Capture the cell that displays the provided text and extract its (X, Y) central coordinate. 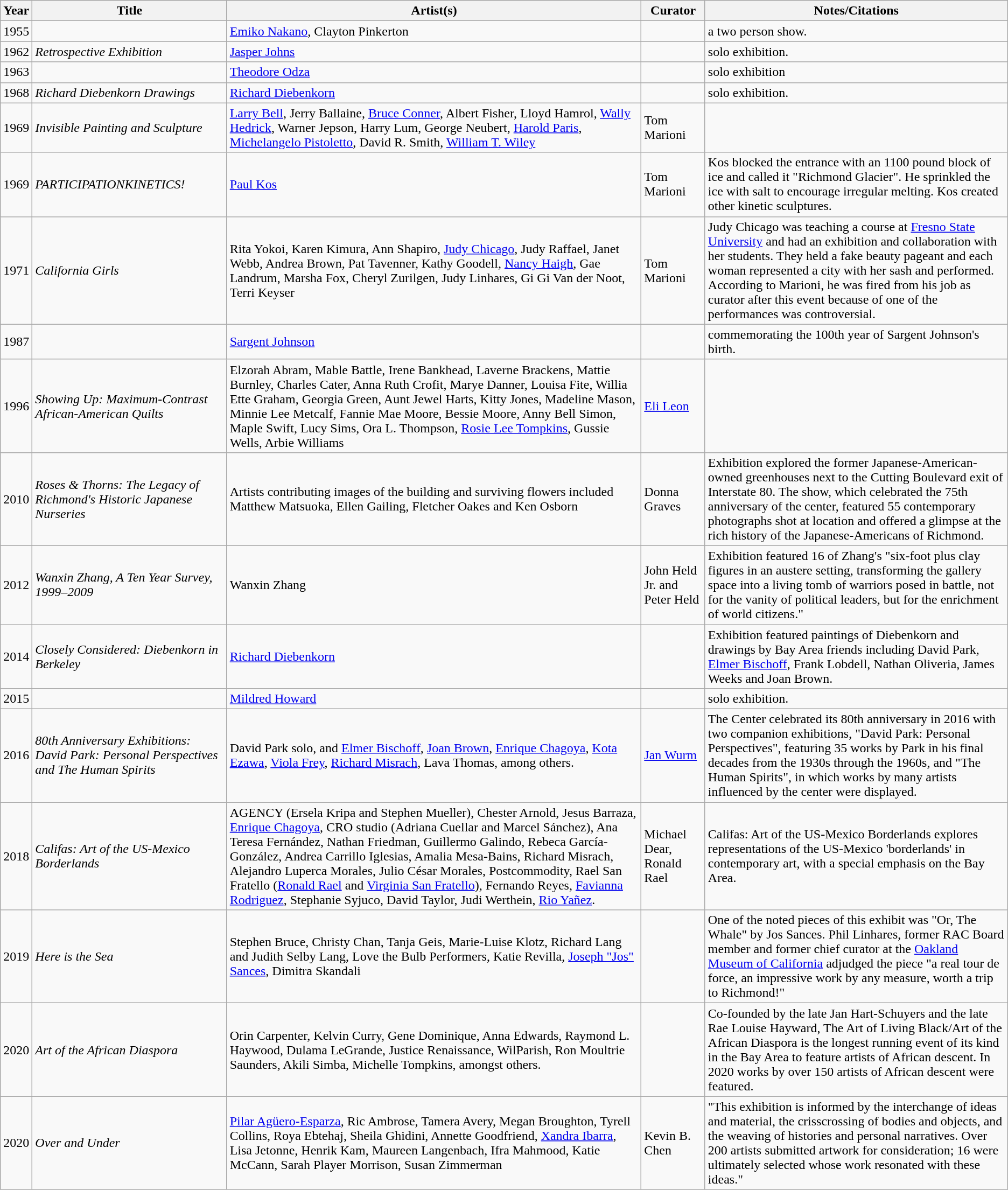
Here is the Sea (129, 956)
Title (129, 11)
Richard Diebenkorn Drawings (129, 93)
Notes/Citations (856, 11)
Curator (673, 11)
1968 (16, 93)
California Girls (129, 270)
2014 (16, 657)
Mildred Howard (434, 699)
Retrospective Exhibition (129, 52)
PARTICIPATIONKINETICS! (129, 184)
Over and Under (129, 1143)
Emiko Nakano, Clayton Pinkerton (434, 31)
Closely Considered: Diebenkorn in Berkeley (129, 657)
Donna Graves (673, 499)
commemorating the 100th year of Sargent Johnson's birth. (856, 341)
Paul Kos (434, 184)
Sargent Johnson (434, 341)
2015 (16, 699)
2010 (16, 499)
Showing Up: Maximum-Contrast African-American Quilts (129, 406)
1962 (16, 52)
solo exhibition (856, 72)
Jan Wurm (673, 756)
2018 (16, 856)
Wanxin Zhang (434, 585)
Califas: Art of the US-Mexico Borderlands (129, 856)
1955 (16, 31)
Invisible Painting and Sculpture (129, 128)
1963 (16, 72)
1987 (16, 341)
Michael Dear, Ronald Rael (673, 856)
2012 (16, 585)
Eli Leon (673, 406)
Jasper Johns (434, 52)
Kevin B. Chen (673, 1143)
Theodore Odza (434, 72)
2016 (16, 756)
Roses & Thorns: The Legacy of Richmond's Historic Japanese Nurseries (129, 499)
Art of the African Diaspora (129, 1050)
a two person show. (856, 31)
1971 (16, 270)
Wanxin Zhang, A Ten Year Survey, 1999–2009 (129, 585)
Artists contributing images of the building and surviving flowers included Matthew Matsuoka, Ellen Gailing, Fletcher Oakes and Ken Osborn (434, 499)
2019 (16, 956)
John Held Jr. and Peter Held (673, 585)
Artist(s) (434, 11)
David Park solo, and Elmer Bischoff, Joan Brown, Enrique Chagoya, Kota Ezawa, Viola Frey, Richard Misrach, Lava Thomas, among others. (434, 756)
Year (16, 11)
1996 (16, 406)
80th Anniversary Exhibitions: David Park: Personal Perspectives and The Human Spirits (129, 756)
